Output the (X, Y) coordinate of the center of the cell containing the given text.  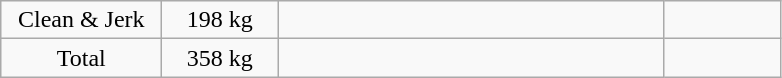
358 kg (220, 58)
198 kg (220, 20)
Clean & Jerk (82, 20)
Total (82, 58)
